Identify which cell holds the provided text, then report its [x, y] central coordinate. 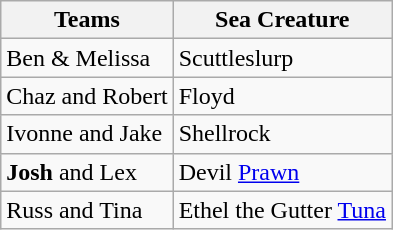
Devil Prawn [282, 172]
Josh and Lex [87, 172]
Chaz and Robert [87, 96]
Scuttleslurp [282, 58]
Ben & Melissa [87, 58]
Russ and Tina [87, 210]
Shellrock [282, 134]
Floyd [282, 96]
Ivonne and Jake [87, 134]
Teams [87, 20]
Sea Creature [282, 20]
Ethel the Gutter Tuna [282, 210]
